Output the (x, y) coordinate of the center of the cell containing the given text.  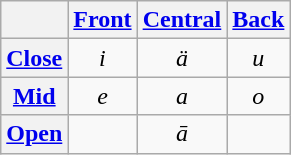
u (258, 58)
Front (102, 20)
ä (182, 58)
o (258, 96)
e (102, 96)
Close (34, 58)
Back (258, 20)
a (182, 96)
Central (182, 20)
ā (182, 134)
i (102, 58)
Mid (34, 96)
Open (34, 134)
